Detect which cell encompasses the target text, then output its (x, y) center coordinate. 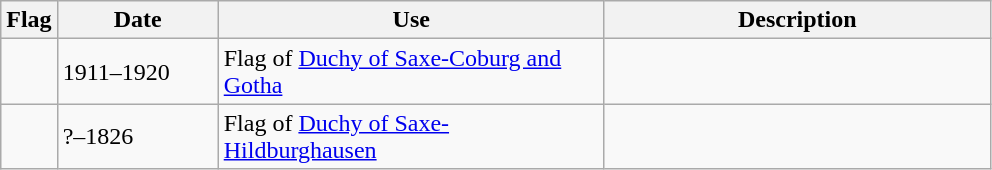
?–1826 (138, 136)
Date (138, 20)
Flag (29, 20)
1911–1920 (138, 72)
Flag of Duchy of Saxe-Coburg and Gotha (411, 72)
Description (797, 20)
Use (411, 20)
Flag of Duchy of Saxe-Hildburghausen (411, 136)
